Find where the given text appears and provide that cell's center as (X, Y) coordinate. 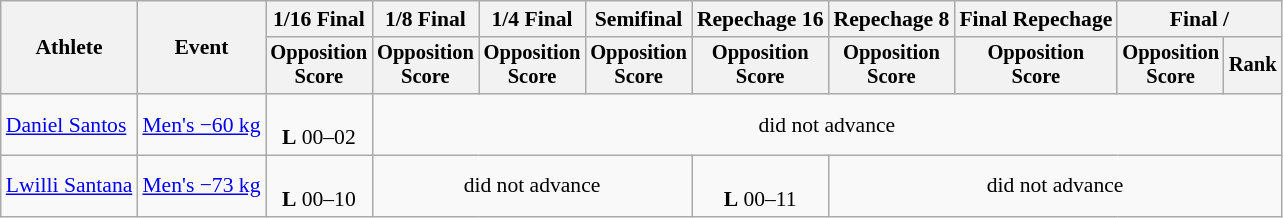
1/4 Final (532, 19)
Repechage 8 (891, 19)
Event (201, 48)
Men's −73 kg (201, 186)
Final / (1199, 19)
Semifinal (638, 19)
1/16 Final (320, 19)
Final Repechage (1036, 19)
Lwilli Santana (70, 186)
L 00–10 (320, 186)
L 00–02 (320, 124)
Repechage 16 (760, 19)
Men's −60 kg (201, 124)
L 00–11 (760, 186)
1/8 Final (426, 19)
Rank (1253, 66)
Daniel Santos (70, 124)
Athlete (70, 48)
